Search for the cell housing the specified text and yield its (X, Y) center coordinate. 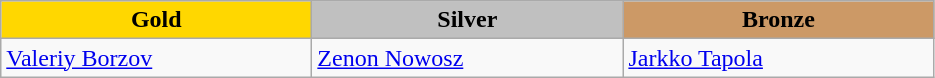
Silver (468, 20)
Valeriy Borzov (156, 58)
Gold (156, 20)
Jarkko Tapola (778, 58)
Zenon Nowosz (468, 58)
Bronze (778, 20)
